Detect which cell encompasses the target text, then output its (x, y) center coordinate. 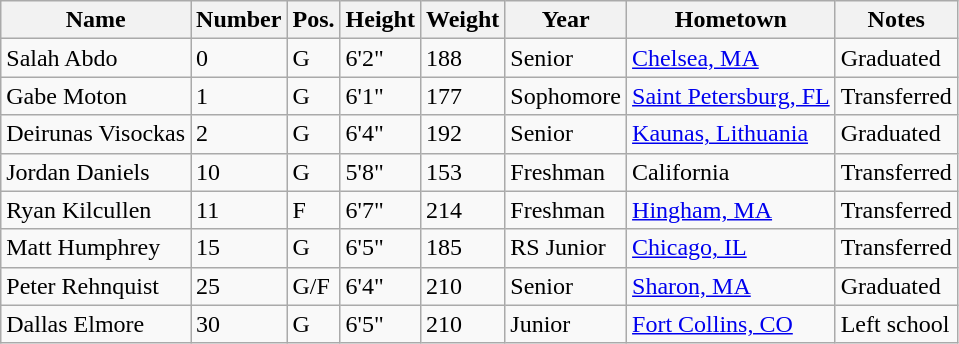
G/F (314, 286)
0 (239, 58)
Sophomore (566, 96)
Left school (896, 324)
Pos. (314, 20)
Jordan Daniels (96, 172)
Fort Collins, CO (732, 324)
6'1" (380, 96)
Ryan Kilcullen (96, 210)
F (314, 210)
California (732, 172)
1 (239, 96)
Matt Humphrey (96, 248)
Number (239, 20)
Junior (566, 324)
177 (462, 96)
Year (566, 20)
Chelsea, MA (732, 58)
15 (239, 248)
Notes (896, 20)
185 (462, 248)
Chicago, IL (732, 248)
6'2" (380, 58)
Height (380, 20)
5'8" (380, 172)
192 (462, 134)
Hingham, MA (732, 210)
Saint Petersburg, FL (732, 96)
214 (462, 210)
Salah Abdo (96, 58)
Hometown (732, 20)
10 (239, 172)
153 (462, 172)
Dallas Elmore (96, 324)
25 (239, 286)
RS Junior (566, 248)
6'7" (380, 210)
30 (239, 324)
Weight (462, 20)
Peter Rehnquist (96, 286)
Gabe Moton (96, 96)
Name (96, 20)
11 (239, 210)
188 (462, 58)
2 (239, 134)
Deirunas Visockas (96, 134)
Kaunas, Lithuania (732, 134)
Sharon, MA (732, 286)
